Identify which cell holds the provided text, then report its [X, Y] central coordinate. 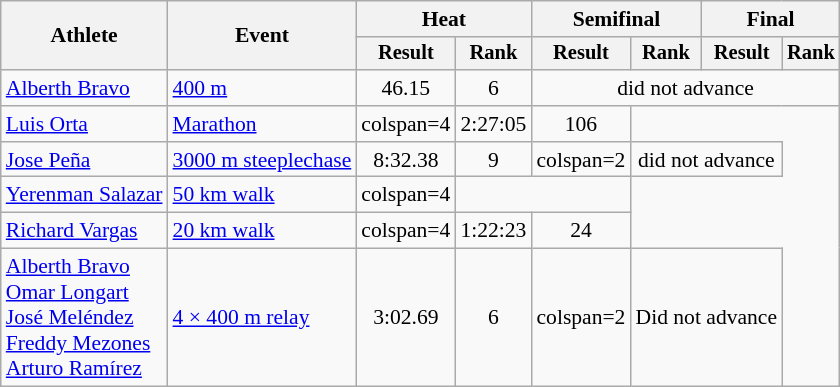
106 [580, 124]
1:22:23 [493, 231]
Athlete [84, 36]
9 [493, 160]
8:32.38 [406, 160]
24 [580, 231]
Yerenman Salazar [84, 195]
3000 m steeplechase [262, 160]
Alberth Bravo [84, 88]
Jose Peña [84, 160]
2:27:05 [493, 124]
Final [770, 19]
Alberth BravoOmar LongartJosé MeléndezFreddy MezonesArturo Ramírez [84, 318]
Semifinal [616, 19]
400 m [262, 88]
Richard Vargas [84, 231]
Heat [444, 19]
46.15 [406, 88]
Did not advance [706, 318]
20 km walk [262, 231]
50 km walk [262, 195]
3:02.69 [406, 318]
4 × 400 m relay [262, 318]
Marathon [262, 124]
Event [262, 36]
Luis Orta [84, 124]
